Identify which cell holds the provided text, then report its [x, y] central coordinate. 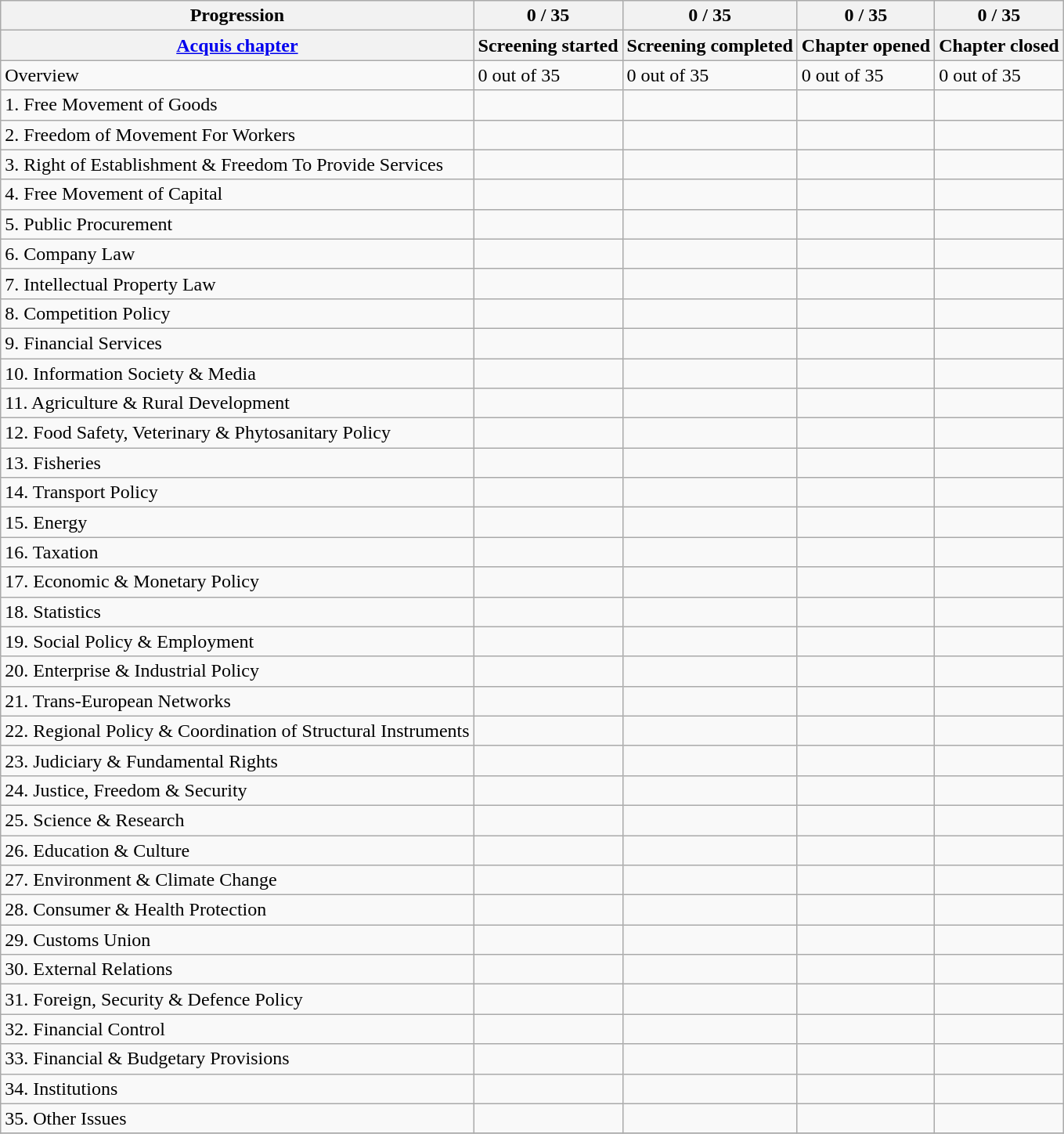
11. Agriculture & Rural Development [237, 403]
23. Judiciary & Fundamental Rights [237, 760]
34. Institutions [237, 1089]
21. Trans-European Networks [237, 701]
15. Energy [237, 522]
25. Science & Research [237, 820]
3. Right of Establishment & Freedom To Provide Services [237, 164]
29. Customs Union [237, 940]
16. Taxation [237, 552]
27. Environment & Climate Change [237, 880]
22. Regional Policy & Coordination of Structural Instruments [237, 731]
7. Intellectual Property Law [237, 283]
26. Education & Culture [237, 850]
14. Transport Policy [237, 493]
Screening completed [709, 45]
19. Social Policy & Employment [237, 641]
9. Financial Services [237, 343]
2. Freedom of Movement For Workers [237, 135]
6. Company Law [237, 254]
33. Financial & Budgetary Provisions [237, 1059]
8. Competition Policy [237, 313]
Chapter closed [999, 45]
Chapter opened [866, 45]
32. Financial Control [237, 1029]
20. Enterprise & Industrial Policy [237, 671]
30. External Relations [237, 970]
Progression [237, 16]
13. Fisheries [237, 463]
5. Public Procurement [237, 224]
31. Foreign, Security & Defence Policy [237, 999]
17. Economic & Monetary Policy [237, 582]
35. Other Issues [237, 1118]
Overview [237, 75]
12. Food Safety, Veterinary & Phytosanitary Policy [237, 433]
18. Statistics [237, 612]
4. Free Movement of Capital [237, 194]
24. Justice, Freedom & Security [237, 790]
10. Information Society & Media [237, 374]
28. Consumer & Health Protection [237, 910]
Screening started [548, 45]
1. Free Movement of Goods [237, 105]
Acquis chapter [237, 45]
